From the cell containing the given text, extract its center point as [x, y] coordinate. 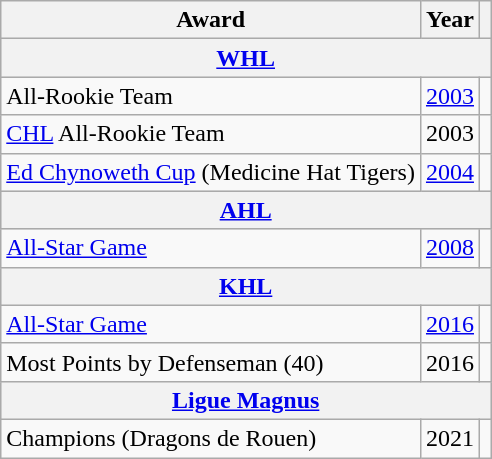
2008 [450, 248]
KHL [246, 286]
2021 [450, 438]
Year [450, 20]
WHL [246, 58]
All-Rookie Team [211, 96]
Ed Chynoweth Cup (Medicine Hat Tigers) [211, 172]
AHL [246, 210]
CHL All-Rookie Team [211, 134]
Award [211, 20]
Ligue Magnus [246, 400]
2004 [450, 172]
Most Points by Defenseman (40) [211, 362]
Champions (Dragons de Rouen) [211, 438]
